Locate the cell with the specified text and output its [X, Y] center coordinate. 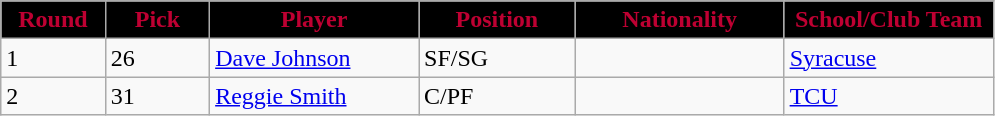
C/PF [498, 96]
School/Club Team [888, 20]
Round [53, 20]
26 [157, 58]
Nationality [680, 20]
Dave Johnson [314, 58]
TCU [888, 96]
Player [314, 20]
Reggie Smith [314, 96]
2 [53, 96]
31 [157, 96]
Pick [157, 20]
Position [498, 20]
Syracuse [888, 58]
SF/SG [498, 58]
1 [53, 58]
